Detect which cell encompasses the target text, then output its (X, Y) center coordinate. 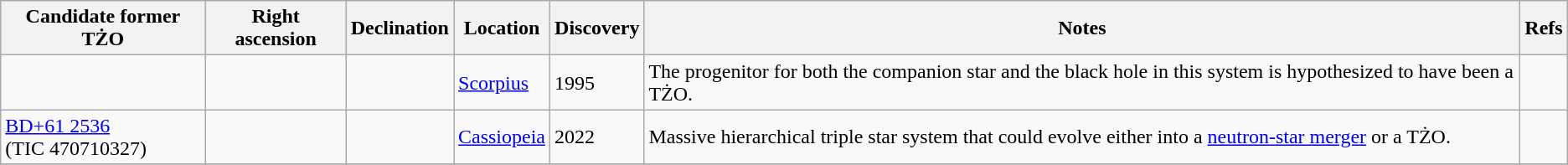
Cassiopeia (503, 137)
Declination (400, 28)
2022 (597, 137)
Right ascension (276, 28)
Scorpius (503, 82)
Candidate former TŻO (103, 28)
Discovery (597, 28)
BD+61 2536(TIC 470710327) (103, 137)
Massive hierarchical triple star system that could evolve either into a neutron-star merger or a TŻO. (1082, 137)
The progenitor for both the companion star and the black hole in this system is hypothesized to have been a TŻO. (1082, 82)
Location (503, 28)
Refs (1544, 28)
1995 (597, 82)
Notes (1082, 28)
